Find where the given text appears and provide that cell's center as [x, y] coordinate. 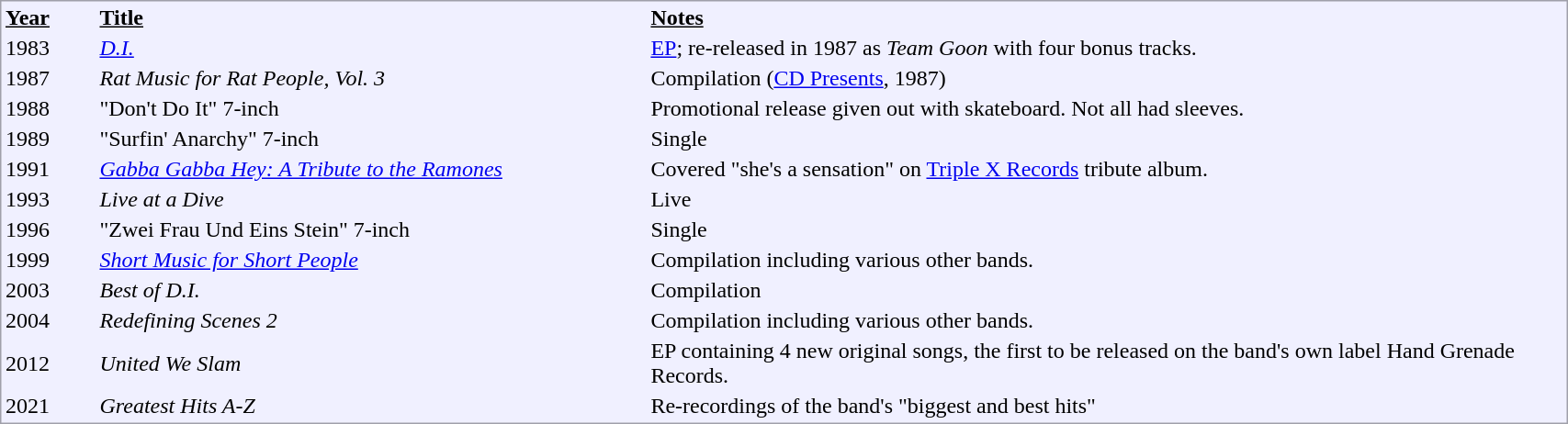
2004 [50, 320]
Short Music for Short People [373, 260]
Year [50, 17]
"Don't Do It" 7-inch [373, 109]
Live at a Dive [373, 199]
1989 [50, 139]
Re-recordings of the band's "biggest and best hits" [1106, 407]
EP containing 4 new original songs, the first to be released on the band's own label Hand Grenade Records. [1106, 363]
Redefining Scenes 2 [373, 320]
United We Slam [373, 363]
Title [373, 17]
Compilation [1106, 291]
Compilation (CD Presents, 1987) [1106, 78]
2021 [50, 407]
1988 [50, 109]
2003 [50, 291]
Notes [1106, 17]
Rat Music for Rat People, Vol. 3 [373, 78]
1987 [50, 78]
EP; re-released in 1987 as Team Goon with four bonus tracks. [1106, 49]
Greatest Hits A-Z [373, 407]
1999 [50, 260]
1983 [50, 49]
2012 [50, 363]
"Zwei Frau Und Eins Stein" 7-inch [373, 230]
"Surfin' Anarchy" 7-inch [373, 139]
1996 [50, 230]
Gabba Gabba Hey: A Tribute to the Ramones [373, 170]
Promotional release given out with skateboard. Not all had sleeves. [1106, 109]
1993 [50, 199]
Live [1106, 199]
Best of D.I. [373, 291]
D.I. [373, 49]
Covered "she's a sensation" on Triple X Records tribute album. [1106, 170]
1991 [50, 170]
